Extract the (X, Y) coordinate from the center of the cell holding the provided text.  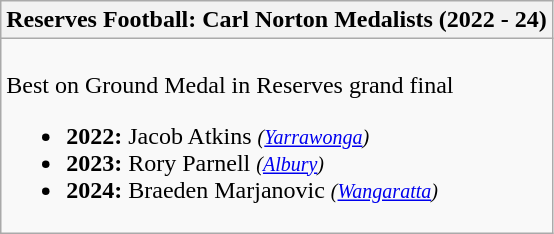
Best on Ground Medal in Reserves grand final2022: Jacob Atkins (Yarrawonga)2023: Rory Parnell (Albury)2024: Braeden Marjanovic (Wangaratta) (277, 136)
Reserves Football: Carl Norton Medalists (2022 - 24) (277, 20)
